Search for the cell housing the specified text and yield its [x, y] center coordinate. 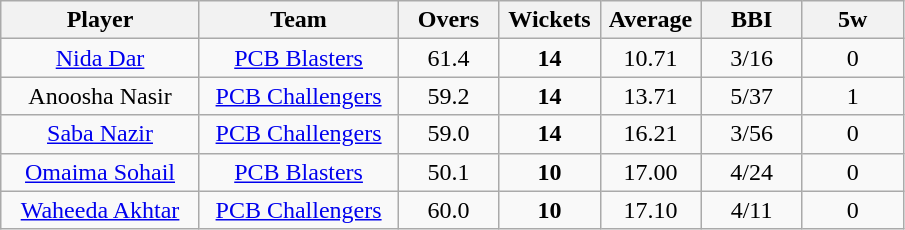
BBI [752, 20]
5/37 [752, 96]
59.2 [448, 96]
Omaima Sohail [100, 172]
13.71 [650, 96]
61.4 [448, 58]
5w [852, 20]
Overs [448, 20]
59.0 [448, 134]
Player [100, 20]
1 [852, 96]
50.1 [448, 172]
3/56 [752, 134]
4/24 [752, 172]
3/16 [752, 58]
4/11 [752, 210]
Nida Dar [100, 58]
Waheeda Akhtar [100, 210]
Wickets [550, 20]
60.0 [448, 210]
Team [298, 20]
17.10 [650, 210]
Average [650, 20]
17.00 [650, 172]
Anoosha Nasir [100, 96]
10.71 [650, 58]
16.21 [650, 134]
Saba Nazir [100, 134]
